Search for the cell housing the specified text and yield its [X, Y] center coordinate. 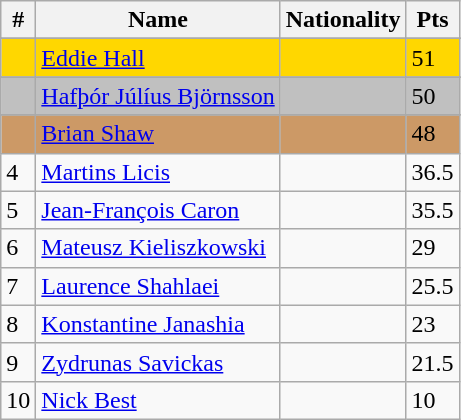
Zydrunas Savickas [158, 362]
Nationality [343, 20]
# [18, 20]
29 [432, 248]
Nick Best [158, 400]
Eddie Hall [158, 58]
5 [18, 210]
Pts [432, 20]
Brian Shaw [158, 134]
Mateusz Kieliszkowski [158, 248]
21.5 [432, 362]
7 [18, 286]
Martins Licis [158, 172]
23 [432, 324]
8 [18, 324]
50 [432, 96]
Hafþór Júlíus Björnsson [158, 96]
35.5 [432, 210]
4 [18, 172]
Name [158, 20]
Jean-François Caron [158, 210]
25.5 [432, 286]
9 [18, 362]
Konstantine Janashia [158, 324]
51 [432, 58]
6 [18, 248]
Laurence Shahlaei [158, 286]
48 [432, 134]
36.5 [432, 172]
